Provide the [X, Y] coordinate of the cell's center where the given text is located.  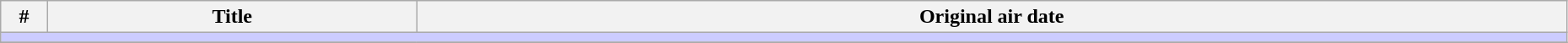
Original air date [992, 17]
# [24, 17]
Title [232, 17]
